Determine the (x, y) coordinate at the center of the cell enclosing the given text.  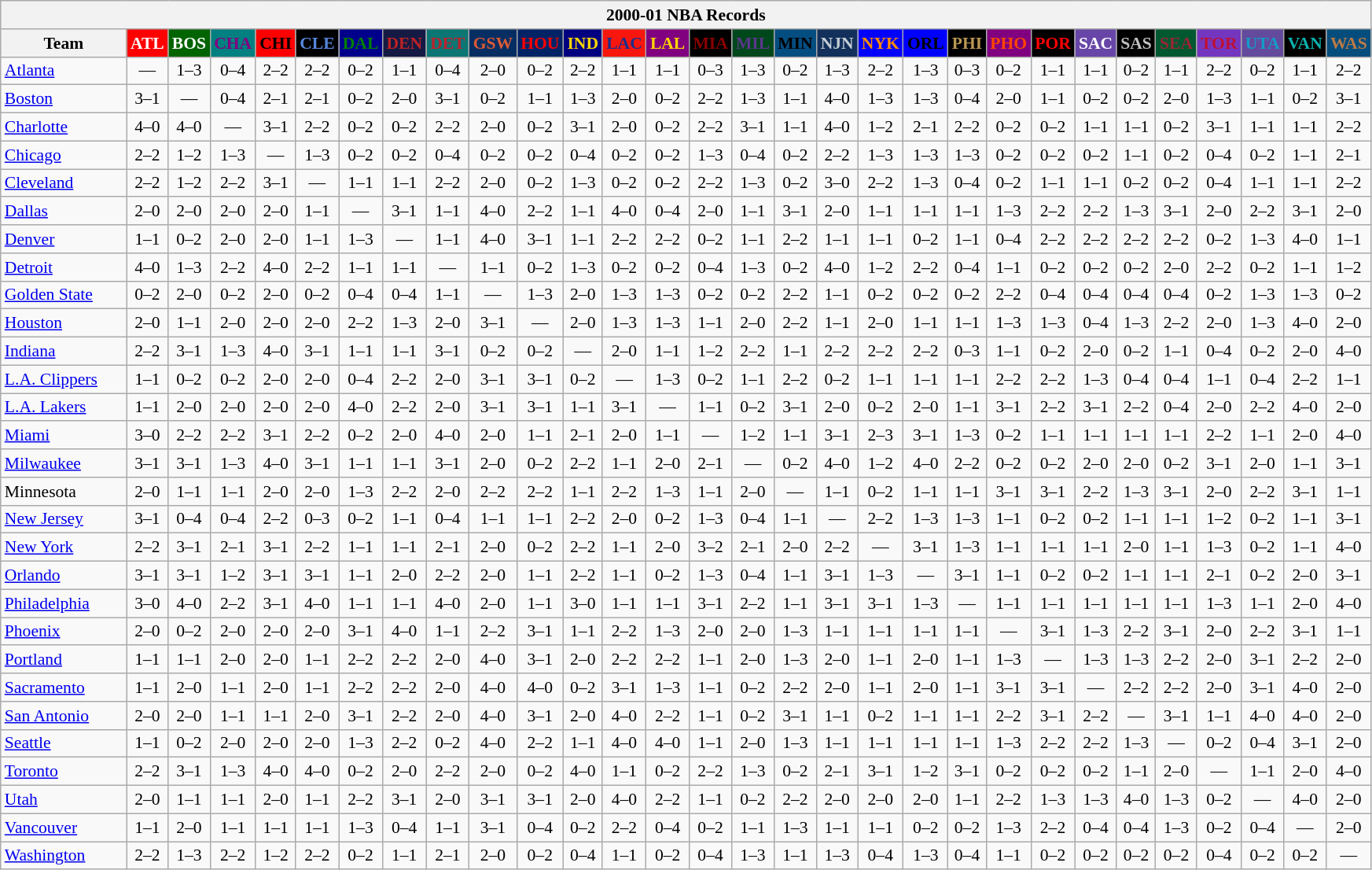
Milwaukee (64, 463)
LAC (624, 43)
Miami (64, 436)
POR (1053, 43)
Denver (64, 239)
CHI (275, 43)
Cleveland (64, 183)
Phoenix (64, 632)
Sacramento (64, 688)
CLE (318, 43)
Utah (64, 800)
HOU (539, 43)
L.A. Lakers (64, 407)
NJN (837, 43)
3–2 (710, 547)
SEA (1176, 43)
CHA (233, 43)
Vancouver (64, 828)
SAS (1136, 43)
Indiana (64, 352)
IND (583, 43)
Charlotte (64, 127)
Houston (64, 323)
Philadelphia (64, 603)
Washington (64, 856)
WAS (1349, 43)
PHO (1008, 43)
Team (64, 43)
DET (448, 43)
Portland (64, 660)
Detroit (64, 267)
Golden State (64, 295)
Minnesota (64, 492)
VAN (1305, 43)
TOR (1219, 43)
BOS (189, 43)
Seattle (64, 743)
Atlanta (64, 71)
Orlando (64, 576)
2000-01 NBA Records (686, 15)
San Antonio (64, 716)
Dallas (64, 212)
PHI (967, 43)
DAL (361, 43)
SAC (1096, 43)
MIL (753, 43)
L.A. Clippers (64, 379)
UTA (1263, 43)
Chicago (64, 155)
2–3 (881, 436)
New York (64, 547)
MIN (795, 43)
ORL (926, 43)
MIA (710, 43)
Boston (64, 99)
NYK (881, 43)
New Jersey (64, 519)
DEN (404, 43)
GSW (494, 43)
Toronto (64, 772)
LAL (668, 43)
ATL (148, 43)
